Capture the cell that displays the provided text and extract its [X, Y] central coordinate. 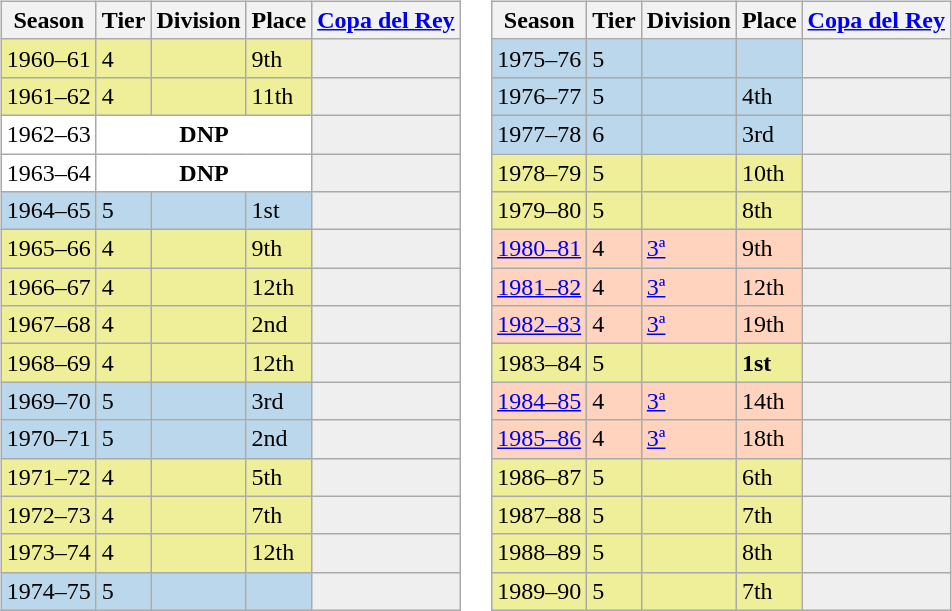
1970–71 [48, 439]
14th [769, 401]
1964–65 [48, 211]
1981–82 [540, 287]
18th [769, 439]
1986–87 [540, 477]
1978–79 [540, 173]
19th [769, 325]
1983–84 [540, 363]
1987–88 [540, 515]
1984–85 [540, 401]
1962–63 [48, 134]
1967–68 [48, 325]
6 [614, 134]
1969–70 [48, 401]
1982–83 [540, 325]
1972–73 [48, 515]
1980–81 [540, 249]
10th [769, 173]
1974–75 [48, 591]
1961–62 [48, 96]
1976–77 [540, 96]
1960–61 [48, 58]
1965–66 [48, 249]
1977–78 [540, 134]
5th [279, 477]
1988–89 [540, 553]
4th [769, 96]
1979–80 [540, 211]
1971–72 [48, 477]
1989–90 [540, 591]
1973–74 [48, 553]
1975–76 [540, 58]
6th [769, 477]
1968–69 [48, 363]
11th [279, 96]
1966–67 [48, 287]
1985–86 [540, 439]
1963–64 [48, 173]
